Determine the (X, Y) coordinate at the center of the cell enclosing the given text.  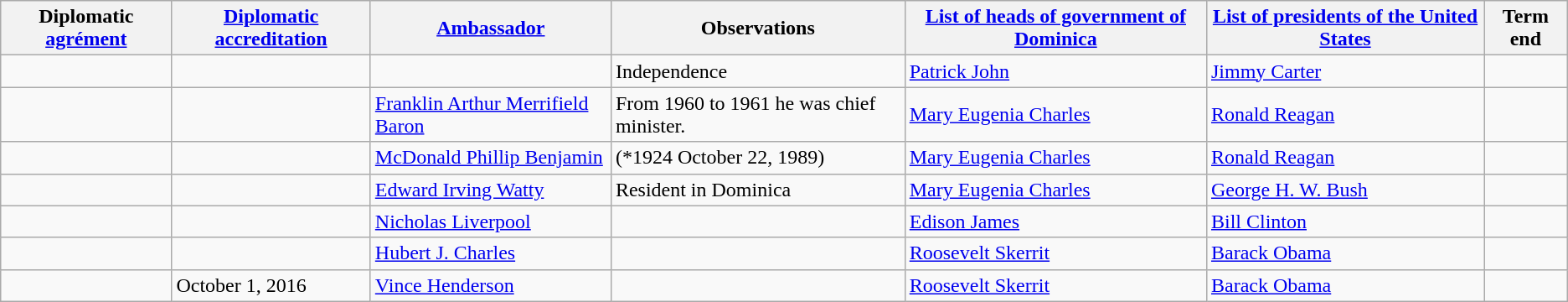
Resident in Dominica (757, 190)
Patrick John (1055, 71)
Jimmy Carter (1345, 71)
List of heads of government of Dominica (1055, 29)
October 1, 2016 (271, 285)
Diplomatic accreditation (271, 29)
Diplomatic agrément (86, 29)
Franklin Arthur Merrifield Baron (491, 114)
Edison James (1055, 221)
Ambassador (491, 29)
Vince Henderson (491, 285)
Bill Clinton (1345, 221)
Nicholas Liverpool (491, 221)
McDonald Phillip Benjamin (491, 158)
(*1924 October 22, 1989) (757, 158)
List of presidents of the United States (1345, 29)
Edward Irving Watty (491, 190)
Independence (757, 71)
Term end (1526, 29)
Observations (757, 29)
George H. W. Bush (1345, 190)
From 1960 to 1961 he was chief minister. (757, 114)
Hubert J. Charles (491, 253)
